Output the (X, Y) coordinate of the center of the cell containing the given text.  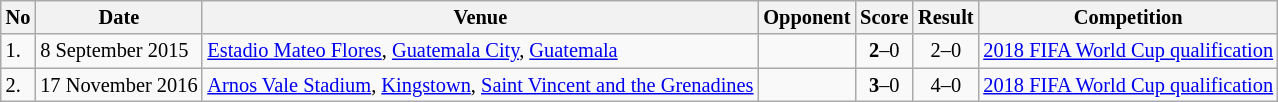
Venue (480, 17)
Score (884, 17)
8 September 2015 (118, 51)
2. (18, 85)
1. (18, 51)
No (18, 17)
Arnos Vale Stadium, Kingstown, Saint Vincent and the Grenadines (480, 85)
4–0 (946, 85)
Estadio Mateo Flores, Guatemala City, Guatemala (480, 51)
Result (946, 17)
Competition (1128, 17)
Date (118, 17)
Opponent (806, 17)
17 November 2016 (118, 85)
3–0 (884, 85)
